Pinpoint the cell where the given text exists, returning its (x, y) midpoint coordinate. 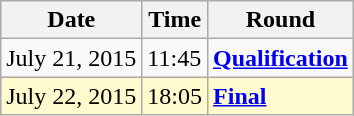
July 21, 2015 (72, 58)
11:45 (175, 58)
Time (175, 20)
Final (281, 96)
Round (281, 20)
18:05 (175, 96)
Date (72, 20)
Qualification (281, 58)
July 22, 2015 (72, 96)
